Identify which cell holds the provided text, then report its [X, Y] central coordinate. 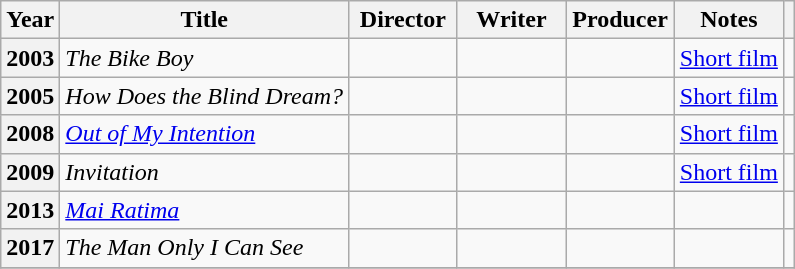
Invitation [204, 172]
Out of My Intention [204, 134]
Title [204, 20]
2005 [30, 96]
How Does the Blind Dream? [204, 96]
Notes [728, 20]
Year [30, 20]
The Bike Boy [204, 58]
Director [404, 20]
2009 [30, 172]
2008 [30, 134]
Mai Ratima [204, 210]
2003 [30, 58]
2013 [30, 210]
2017 [30, 248]
The Man Only I Can See [204, 248]
Producer [620, 20]
Writer [512, 20]
